Find where the given text appears and provide that cell's center as [X, Y] coordinate. 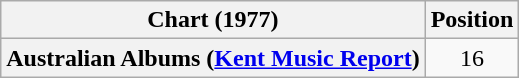
Australian Albums (Kent Music Report) [213, 58]
Position [472, 20]
16 [472, 58]
Chart (1977) [213, 20]
